Determine the [x, y] coordinate at the center of the cell enclosing the given text.  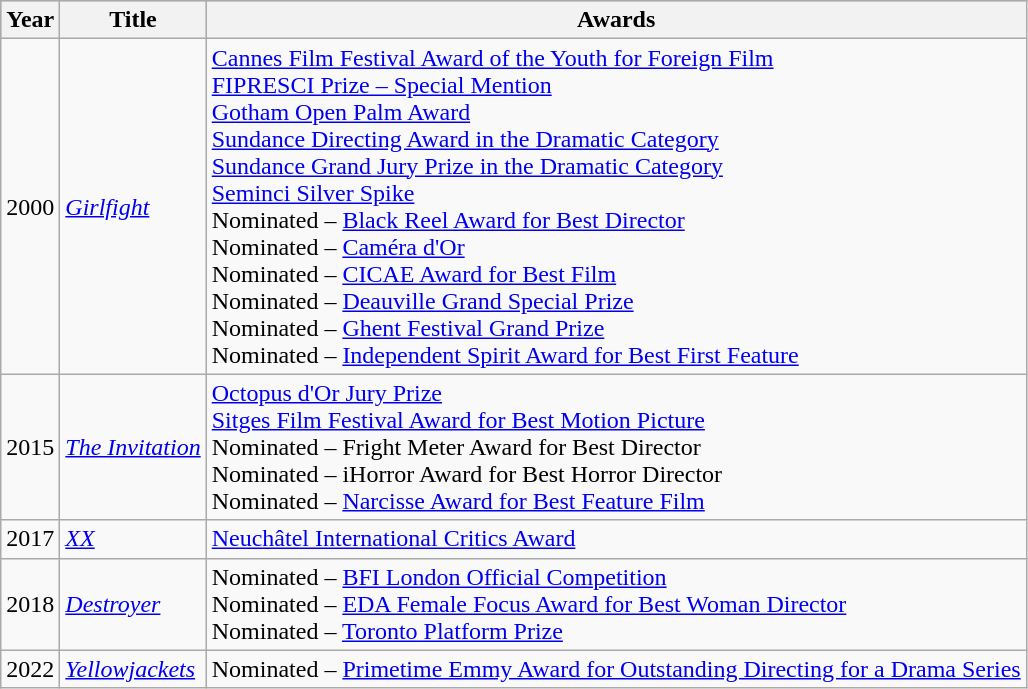
2022 [30, 669]
XX [133, 539]
2018 [30, 604]
Year [30, 20]
Destroyer [133, 604]
Nominated – BFI London Official CompetitionNominated – EDA Female Focus Award for Best Woman DirectorNominated – Toronto Platform Prize [616, 604]
Yellowjackets [133, 669]
Title [133, 20]
Girlfight [133, 206]
The Invitation [133, 447]
2015 [30, 447]
2017 [30, 539]
2000 [30, 206]
Nominated – Primetime Emmy Award for Outstanding Directing for a Drama Series [616, 669]
Neuchâtel International Critics Award [616, 539]
Awards [616, 20]
